Identify which cell holds the provided text, then report its [x, y] central coordinate. 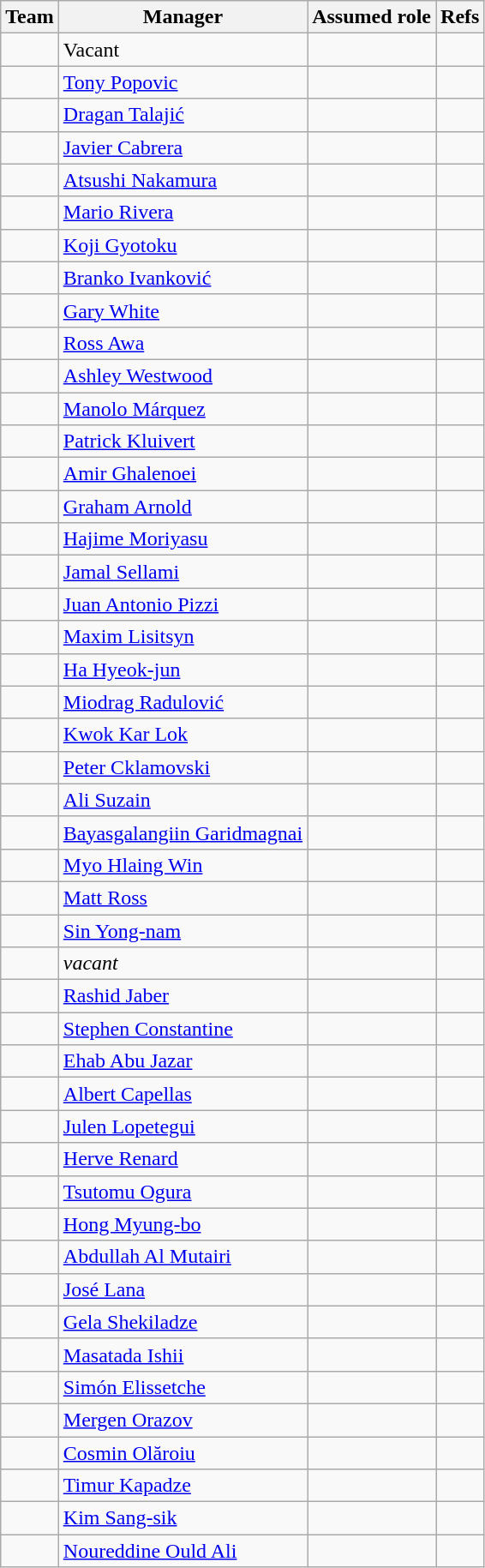
Dragan Talajić [183, 115]
Ha Hyeok-jun [183, 670]
Mario Rivera [183, 213]
Gela Shekiladze [183, 1322]
Vacant [183, 50]
Jamal Sellami [183, 572]
Gary White [183, 310]
Miodrag Radulović [183, 702]
Kwok Kar Lok [183, 735]
Maxim Lisitsyn [183, 637]
Ross Awa [183, 343]
Albert Capellas [183, 1094]
Sin Yong-nam [183, 930]
Refs [460, 17]
Simón Elissetche [183, 1387]
Bayasgalangiin Garidmagnai [183, 832]
Matt Ross [183, 898]
Hong Myung-bo [183, 1224]
Patrick Kluivert [183, 442]
Hajime Moriyasu [183, 539]
Branko Ivanković [183, 278]
Stephen Constantine [183, 1029]
Kim Sang-sik [183, 1518]
Peter Cklamovski [183, 767]
Ashley Westwood [183, 375]
José Lana [183, 1289]
Manager [183, 17]
Team [30, 17]
Mergen Orazov [183, 1420]
Rashid Jaber [183, 996]
Herve Renard [183, 1159]
Tsutomu Ogura [183, 1192]
Julen Lopetegui [183, 1126]
Ali Suzain [183, 800]
Tony Popovic [183, 82]
Masatada Ishii [183, 1355]
vacant [183, 964]
Noureddine Ould Ali [183, 1551]
Abdullah Al Mutairi [183, 1257]
Graham Arnold [183, 507]
Javier Cabrera [183, 147]
Timur Kapadze [183, 1486]
Myo Hlaing Win [183, 865]
Koji Gyotoku [183, 245]
Atsushi Nakamura [183, 180]
Manolo Márquez [183, 409]
Juan Antonio Pizzi [183, 604]
Cosmin Olăroiu [183, 1453]
Amir Ghalenoei [183, 474]
Ehab Abu Jazar [183, 1061]
Assumed role [372, 17]
